Pinpoint the cell where the given text exists, returning its (x, y) midpoint coordinate. 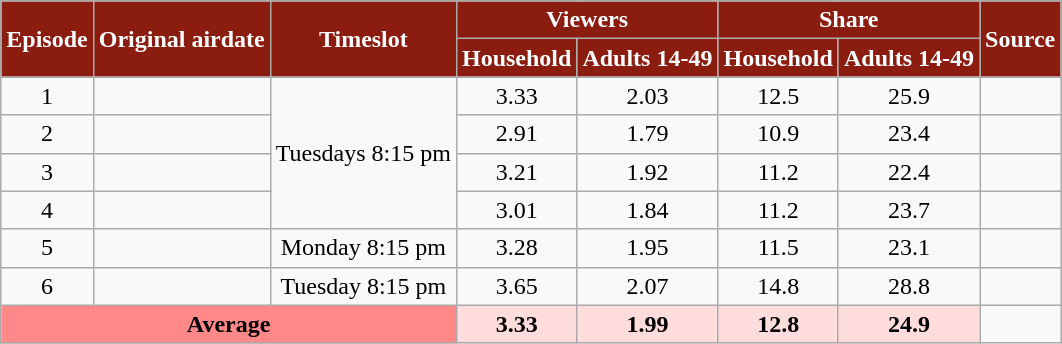
3.01 (516, 210)
6 (47, 286)
1.92 (648, 172)
Share (849, 20)
Average (229, 324)
Source (1020, 39)
1.84 (648, 210)
1.95 (648, 248)
23.1 (908, 248)
3 (47, 172)
25.9 (908, 96)
1.99 (648, 324)
23.4 (908, 134)
2.03 (648, 96)
Monday 8:15 pm (363, 248)
4 (47, 210)
22.4 (908, 172)
28.8 (908, 286)
12.8 (778, 324)
Tuesdays 8:15 pm (363, 153)
2.91 (516, 134)
Timeslot (363, 39)
Tuesday 8:15 pm (363, 286)
3.65 (516, 286)
14.8 (778, 286)
1 (47, 96)
Original airdate (182, 39)
10.9 (778, 134)
Viewers (587, 20)
11.5 (778, 248)
24.9 (908, 324)
2.07 (648, 286)
3.21 (516, 172)
Episode (47, 39)
12.5 (778, 96)
1.79 (648, 134)
3.28 (516, 248)
23.7 (908, 210)
2 (47, 134)
5 (47, 248)
